Identify which cell holds the provided text, then report its [x, y] central coordinate. 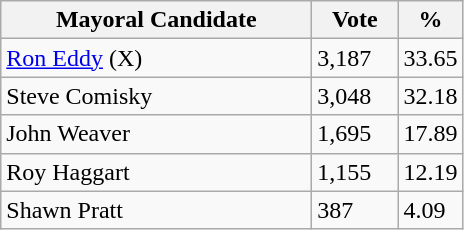
1,695 [355, 134]
Steve Comisky [156, 96]
3,048 [355, 96]
Vote [355, 20]
Mayoral Candidate [156, 20]
32.18 [430, 96]
% [430, 20]
John Weaver [156, 134]
17.89 [430, 134]
Roy Haggart [156, 172]
1,155 [355, 172]
4.09 [430, 210]
Shawn Pratt [156, 210]
33.65 [430, 58]
3,187 [355, 58]
387 [355, 210]
12.19 [430, 172]
Ron Eddy (X) [156, 58]
